Identify which cell holds the provided text, then report its (x, y) central coordinate. 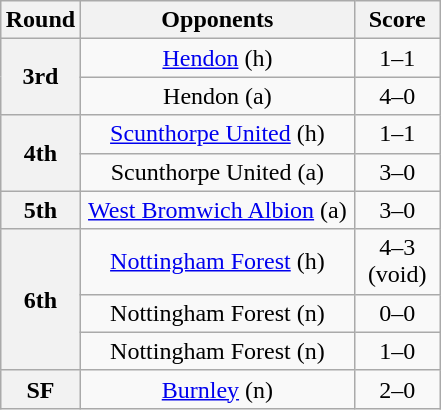
SF (40, 389)
Opponents (218, 20)
6th (40, 300)
Hendon (a) (218, 96)
Score (397, 20)
1–0 (397, 351)
4th (40, 153)
West Bromwich Albion (a) (218, 210)
4–0 (397, 96)
3rd (40, 77)
Scunthorpe United (h) (218, 134)
Round (40, 20)
4–3(void) (397, 262)
Nottingham Forest (h) (218, 262)
2–0 (397, 389)
0–0 (397, 313)
5th (40, 210)
Scunthorpe United (a) (218, 172)
Burnley (n) (218, 389)
Hendon (h) (218, 58)
